Locate the cell with the specified text and output its (X, Y) center coordinate. 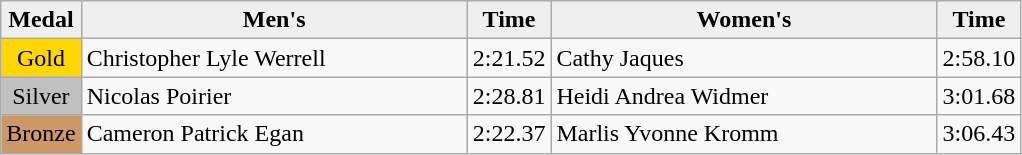
Medal (41, 20)
Men's (274, 20)
2:22.37 (509, 134)
Heidi Andrea Widmer (744, 96)
2:21.52 (509, 58)
3:01.68 (979, 96)
Cathy Jaques (744, 58)
3:06.43 (979, 134)
Women's (744, 20)
Bronze (41, 134)
Christopher Lyle Werrell (274, 58)
Gold (41, 58)
Nicolas Poirier (274, 96)
Silver (41, 96)
Cameron Patrick Egan (274, 134)
2:28.81 (509, 96)
2:58.10 (979, 58)
Marlis Yvonne Kromm (744, 134)
